Determine the [X, Y] coordinate at the center of the cell enclosing the given text.  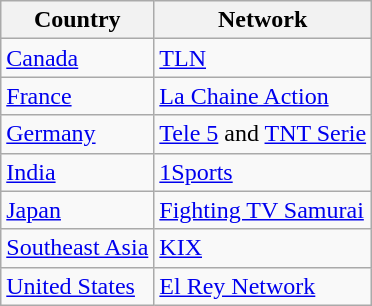
KIX [263, 248]
1Sports [263, 172]
Tele 5 and TNT Serie [263, 134]
Canada [78, 58]
United States [78, 286]
Country [78, 20]
TLN [263, 58]
Southeast Asia [78, 248]
France [78, 96]
La Chaine Action [263, 96]
Germany [78, 134]
El Rey Network [263, 286]
Fighting TV Samurai [263, 210]
India [78, 172]
Japan [78, 210]
Network [263, 20]
